Output the [X, Y] coordinate of the center of the cell containing the given text.  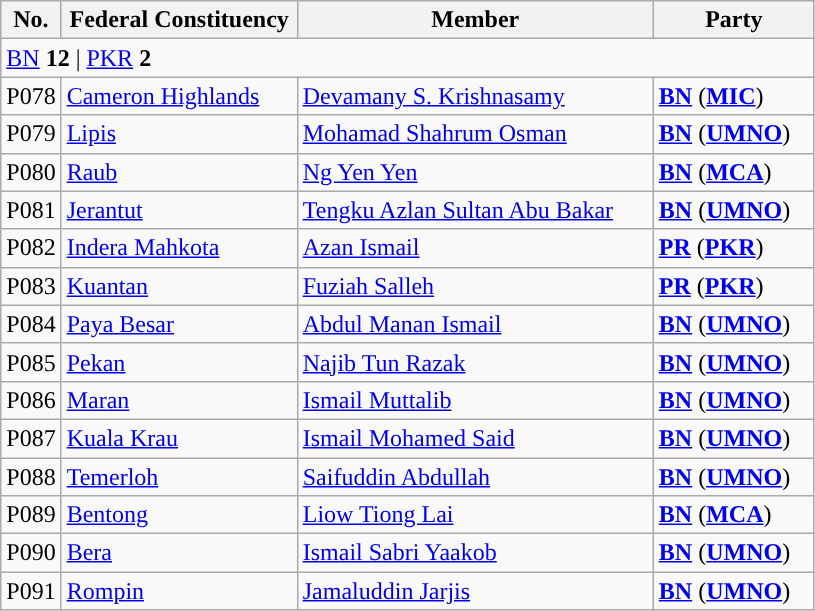
Najib Tun Razak [475, 362]
P091 [31, 591]
P081 [31, 210]
Jerantut [179, 210]
Party [734, 20]
No. [31, 20]
Mohamad Shahrum Osman [475, 134]
Liow Tiong Lai [475, 515]
Lipis [179, 134]
P082 [31, 248]
Maran [179, 400]
P089 [31, 515]
Saifuddin Abdullah [475, 477]
Jamaluddin Jarjis [475, 591]
P078 [31, 96]
Azan Ismail [475, 248]
Devamany S. Krishnasamy [475, 96]
BN (MIC) [734, 96]
Ismail Mohamed Said [475, 438]
BN 12 | PKR 2 [408, 58]
Ng Yen Yen [475, 172]
Bera [179, 553]
P086 [31, 400]
Bentong [179, 515]
P087 [31, 438]
Ismail Muttalib [475, 400]
Pekan [179, 362]
P080 [31, 172]
P090 [31, 553]
Temerloh [179, 477]
Tengku Azlan Sultan Abu Bakar [475, 210]
Indera Mahkota [179, 248]
P084 [31, 324]
Abdul Manan Ismail [475, 324]
Kuantan [179, 286]
Kuala Krau [179, 438]
P079 [31, 134]
Federal Constituency [179, 20]
Raub [179, 172]
Fuziah Salleh [475, 286]
Paya Besar [179, 324]
Member [475, 20]
Cameron Highlands [179, 96]
Ismail Sabri Yaakob [475, 553]
P085 [31, 362]
Rompin [179, 591]
P088 [31, 477]
P083 [31, 286]
